Extract the (X, Y) coordinate from the center of the cell holding the provided text.  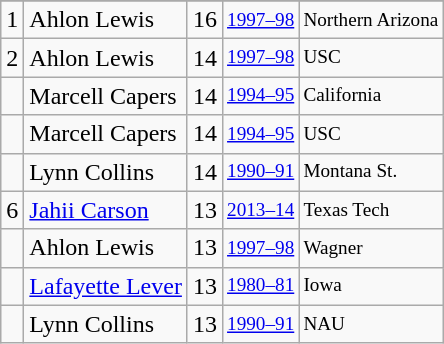
Jahii Carson (106, 210)
Lafayette Lever (106, 286)
Wagner (371, 248)
NAU (371, 324)
2 (12, 58)
1980–81 (260, 286)
Texas Tech (371, 210)
6 (12, 210)
Montana St. (371, 172)
California (371, 96)
1 (12, 20)
Iowa (371, 286)
2013–14 (260, 210)
Northern Arizona (371, 20)
16 (204, 20)
